For the text-containing cell, return its midpoint in [X, Y] coordinate format. 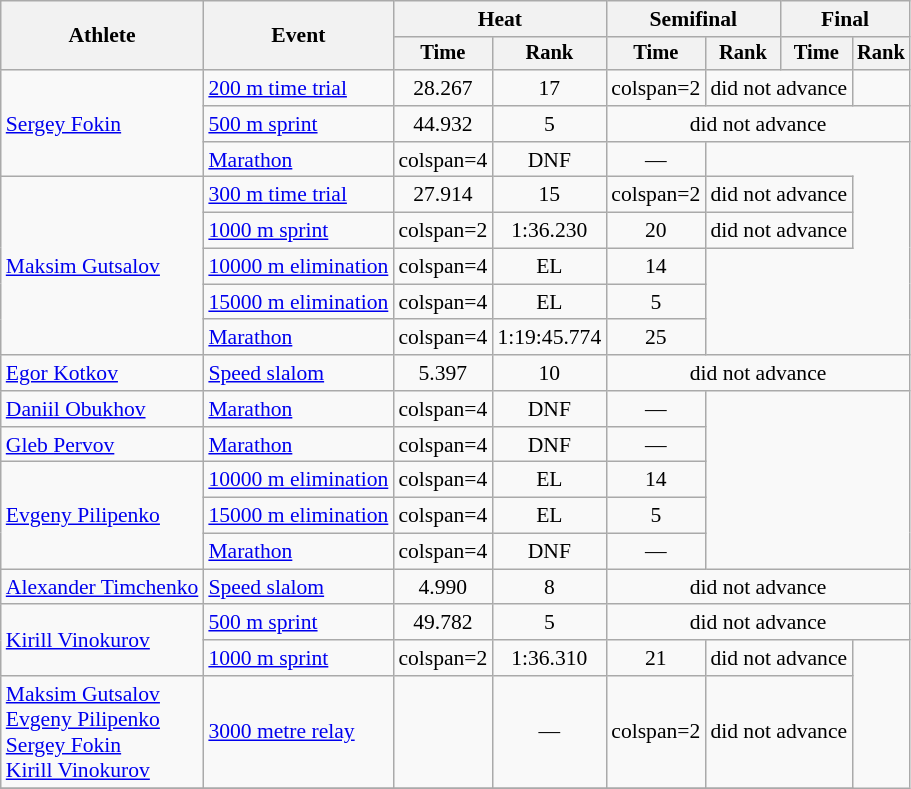
Gleb Pervov [102, 445]
Kirill Vinokurov [102, 640]
27.914 [442, 195]
21 [656, 658]
1:36.310 [549, 658]
4.990 [442, 587]
3000 metre relay [298, 732]
Heat [500, 19]
Evgeny Pilipenko [102, 516]
Event [298, 36]
300 m time trial [298, 195]
Sergey Fokin [102, 124]
44.932 [442, 124]
20 [656, 231]
1:36.230 [549, 231]
Maksim Gutsalov [102, 266]
8 [549, 587]
25 [656, 338]
Alexander Timchenko [102, 587]
Daniil Obukhov [102, 409]
49.782 [442, 623]
200 m time trial [298, 88]
1:19:45.774 [549, 338]
Final [844, 19]
5.397 [442, 373]
Egor Kotkov [102, 373]
Semifinal [693, 19]
28.267 [442, 88]
Athlete [102, 36]
17 [549, 88]
15 [549, 195]
Maksim GutsalovEvgeny PilipenkoSergey FokinKirill Vinokurov [102, 732]
10 [549, 373]
